Return [X, Y] of the center of cell containing provided text 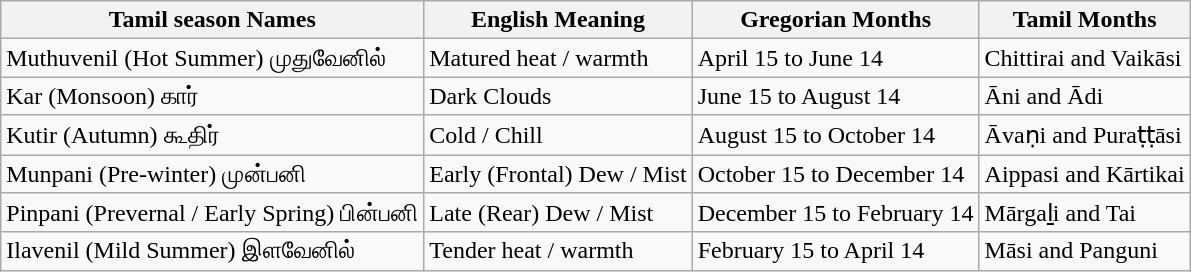
Tamil Months [1084, 20]
Chittirai and Vaikāsi [1084, 58]
Dark Clouds [558, 96]
Muthuvenil (Hot Summer) முதுவேனில் [212, 58]
English Meaning [558, 20]
Pinpani (Prevernal / Early Spring) பின்பனி [212, 213]
February 15 to April 14 [836, 251]
Aippasi and Kārtikai [1084, 173]
Māsi and Panguni [1084, 251]
Tender heat / warmth [558, 251]
Ilavenil (Mild Summer) இளவேனில் [212, 251]
August 15 to October 14 [836, 135]
Gregorian Months [836, 20]
Tamil season Names [212, 20]
Āni and Ādi [1084, 96]
Matured heat / warmth [558, 58]
Munpani (Pre-winter) முன்பனி [212, 173]
Cold / Chill [558, 135]
Kar (Monsoon) கார் [212, 96]
Mārgaḻi and Tai [1084, 213]
Early (Frontal) Dew / Mist [558, 173]
April 15 to June 14 [836, 58]
Late (Rear) Dew / Mist [558, 213]
June 15 to August 14 [836, 96]
Āvaṇi and Puraṭṭāsi [1084, 135]
Kutir (Autumn) கூதிர் [212, 135]
December 15 to February 14 [836, 213]
October 15 to December 14 [836, 173]
